Locate the cell with the specified text and output its [x, y] center coordinate. 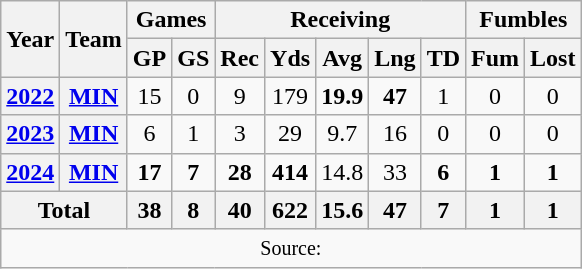
GS [194, 58]
TD [443, 58]
33 [395, 172]
Fumbles [524, 20]
15.6 [342, 210]
Receiving [340, 20]
15 [149, 96]
Yds [290, 58]
29 [290, 134]
2022 [30, 96]
28 [240, 172]
Fum [496, 58]
Rec [240, 58]
GP [149, 58]
Games [170, 20]
Avg [342, 58]
2024 [30, 172]
19.9 [342, 96]
14.8 [342, 172]
Total [64, 210]
179 [290, 96]
3 [240, 134]
Year [30, 39]
8 [194, 210]
9 [240, 96]
9.7 [342, 134]
40 [240, 210]
Team [94, 39]
2023 [30, 134]
622 [290, 210]
Lost [553, 58]
16 [395, 134]
38 [149, 210]
Lng [395, 58]
17 [149, 172]
Source: [291, 248]
414 [290, 172]
